Provide the (X, Y) coordinate of the cell's center where the given text is located.  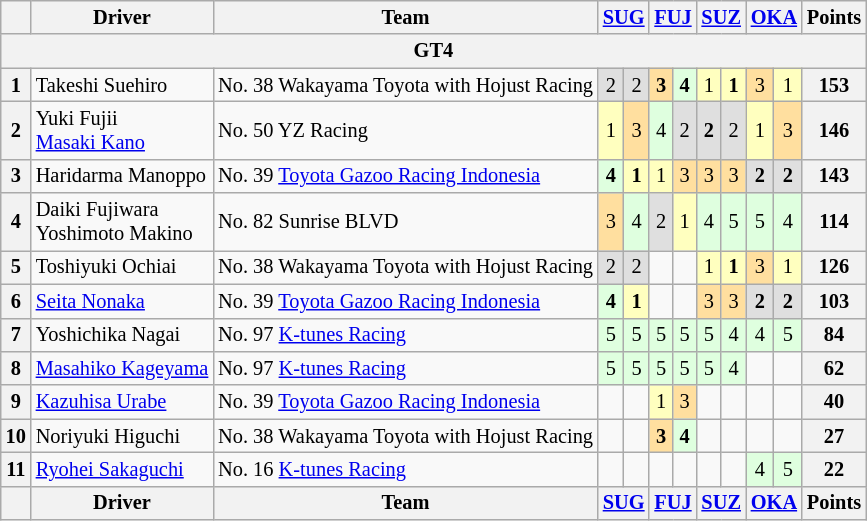
Kazuhisa Urabe (122, 402)
7 (16, 335)
114 (834, 222)
Ryohei Sakaguchi (122, 469)
27 (834, 436)
9 (16, 402)
11 (16, 469)
143 (834, 176)
146 (834, 130)
6 (16, 301)
8 (16, 368)
Noriyuki Higuchi (122, 436)
No. 50 YZ Racing (406, 130)
22 (834, 469)
No. 82 Sunrise BLVD (406, 222)
126 (834, 267)
84 (834, 335)
Haridarma Manoppo (122, 176)
Masahiko Kageyama (122, 368)
62 (834, 368)
Yuki Fujii Masaki Kano (122, 130)
Takeshi Suehiro (122, 85)
No. 16 K-tunes Racing (406, 469)
Toshiyuki Ochiai (122, 267)
Daiki Fujiwara Yoshimoto Makino (122, 222)
10 (16, 436)
103 (834, 301)
Yoshichika Nagai (122, 335)
40 (834, 402)
GT4 (434, 51)
153 (834, 85)
Seita Nonaka (122, 301)
